Search for the cell housing the specified text and yield its [X, Y] center coordinate. 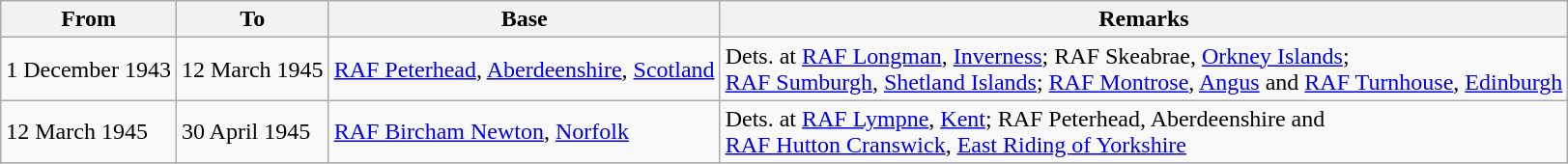
From [89, 19]
To [252, 19]
RAF Peterhead, Aberdeenshire, Scotland [524, 69]
Dets. at RAF Lympne, Kent; RAF Peterhead, Aberdeenshire and RAF Hutton Cranswick, East Riding of Yorkshire [1144, 131]
RAF Bircham Newton, Norfolk [524, 131]
Base [524, 19]
30 April 1945 [252, 131]
Dets. at RAF Longman, Inverness; RAF Skeabrae, Orkney Islands; RAF Sumburgh, Shetland Islands; RAF Montrose, Angus and RAF Turnhouse, Edinburgh [1144, 69]
Remarks [1144, 19]
1 December 1943 [89, 69]
